Pinpoint the cell where the given text exists, returning its (x, y) midpoint coordinate. 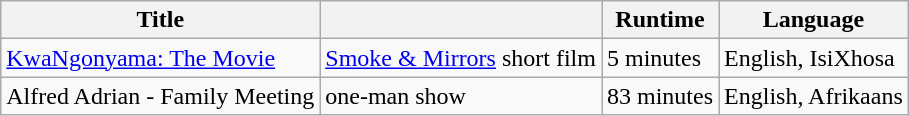
Smoke & Mirrors short film (461, 58)
5 minutes (660, 58)
one-man show (461, 96)
Runtime (660, 20)
English, IsiXhosa (814, 58)
Title (160, 20)
83 minutes (660, 96)
KwaNgonyama: The Movie (160, 58)
Language (814, 20)
Alfred Adrian - Family Meeting (160, 96)
English, Afrikaans (814, 96)
